Determine the (X, Y) coordinate at the center of the cell enclosing the given text.  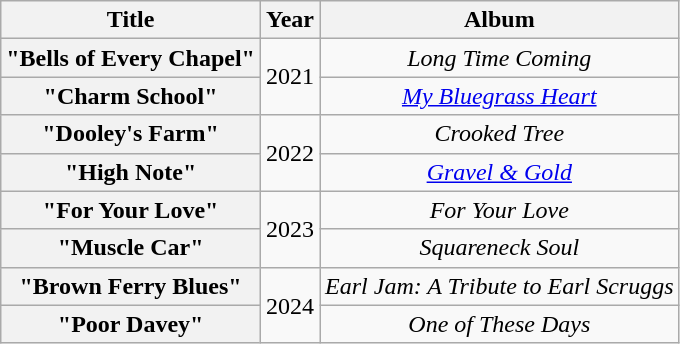
Long Time Coming (500, 58)
My Bluegrass Heart (500, 96)
Year (290, 20)
Title (131, 20)
"Bells of Every Chapel" (131, 58)
"Charm School" (131, 96)
Earl Jam: A Tribute to Earl Scruggs (500, 286)
2021 (290, 77)
2023 (290, 229)
Album (500, 20)
"High Note" (131, 172)
"Muscle Car" (131, 248)
2022 (290, 153)
Crooked Tree (500, 134)
For Your Love (500, 210)
"Brown Ferry Blues" (131, 286)
"Poor Davey" (131, 324)
2024 (290, 305)
Gravel & Gold (500, 172)
Squareneck Soul (500, 248)
One of These Days (500, 324)
"For Your Love" (131, 210)
"Dooley's Farm" (131, 134)
